Extract the (X, Y) coordinate from the center of the cell holding the provided text.  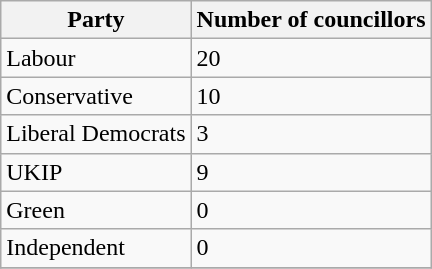
10 (311, 96)
9 (311, 172)
Conservative (96, 96)
Number of councillors (311, 20)
Party (96, 20)
3 (311, 134)
Green (96, 210)
Liberal Democrats (96, 134)
20 (311, 58)
Independent (96, 248)
UKIP (96, 172)
Labour (96, 58)
